Extract the (x, y) coordinate from the center of the cell holding the provided text.  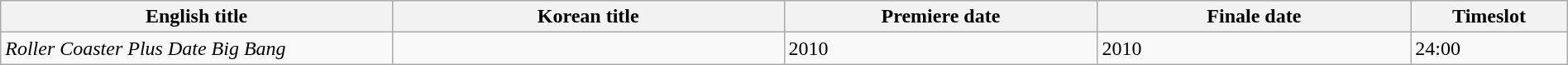
24:00 (1489, 48)
Finale date (1254, 17)
Korean title (588, 17)
Roller Coaster Plus Date Big Bang (197, 48)
Premiere date (941, 17)
English title (197, 17)
Timeslot (1489, 17)
